Locate the cell with the specified text and output its (X, Y) center coordinate. 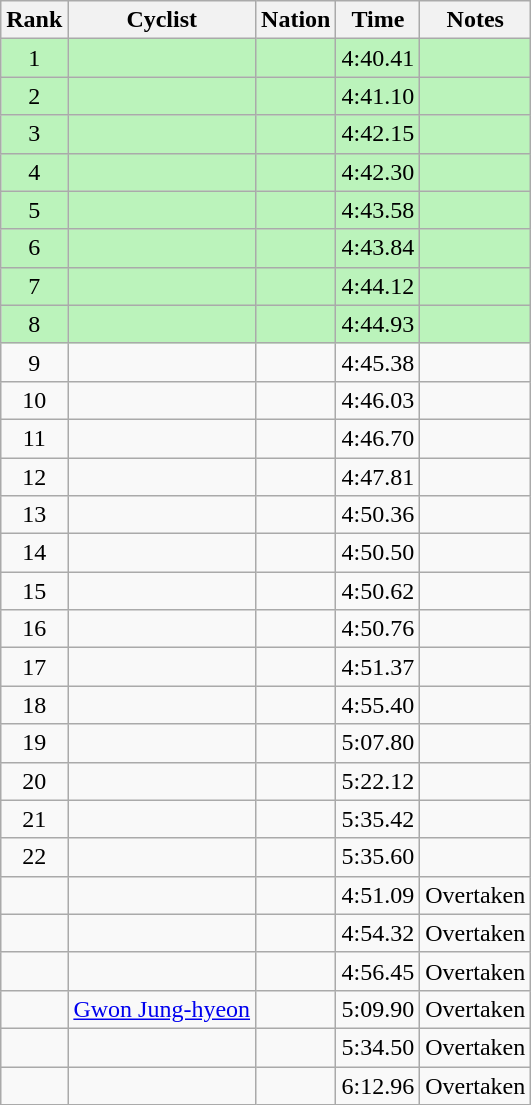
4:51.09 (378, 895)
4:50.50 (378, 553)
5:35.42 (378, 819)
4:46.03 (378, 400)
Cyclist (162, 20)
4:55.40 (378, 705)
19 (34, 743)
5:22.12 (378, 781)
4:56.45 (378, 971)
4:51.37 (378, 667)
Gwon Jung-hyeon (162, 1009)
10 (34, 400)
8 (34, 324)
18 (34, 705)
21 (34, 819)
11 (34, 438)
Time (378, 20)
4:45.38 (378, 362)
4:50.36 (378, 515)
5:07.80 (378, 743)
2 (34, 96)
5:09.90 (378, 1009)
4:41.10 (378, 96)
20 (34, 781)
4:40.41 (378, 58)
4:42.15 (378, 134)
4:50.62 (378, 591)
3 (34, 134)
5:35.60 (378, 857)
4:46.70 (378, 438)
14 (34, 553)
12 (34, 477)
4:42.30 (378, 172)
4:54.32 (378, 933)
6:12.96 (378, 1085)
9 (34, 362)
4:44.12 (378, 286)
5:34.50 (378, 1047)
16 (34, 629)
4:44.93 (378, 324)
4 (34, 172)
Rank (34, 20)
4:43.84 (378, 248)
15 (34, 591)
17 (34, 667)
22 (34, 857)
Nation (296, 20)
7 (34, 286)
4:47.81 (378, 477)
6 (34, 248)
4:50.76 (378, 629)
13 (34, 515)
1 (34, 58)
Notes (476, 20)
4:43.58 (378, 210)
5 (34, 210)
